Return the [X, Y] coordinate for the center point of the cell that contains the specified text.  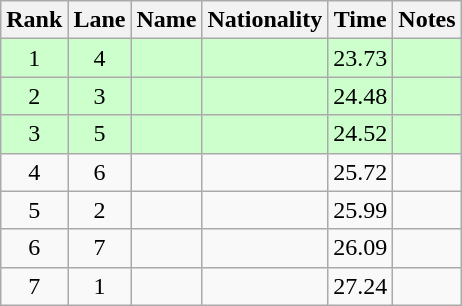
Lane [100, 20]
Nationality [265, 20]
Name [166, 20]
27.24 [360, 286]
23.73 [360, 58]
25.72 [360, 172]
25.99 [360, 210]
Rank [34, 20]
26.09 [360, 248]
Notes [427, 20]
Time [360, 20]
24.48 [360, 96]
24.52 [360, 134]
